For the text-containing cell, return its midpoint in (X, Y) coordinate format. 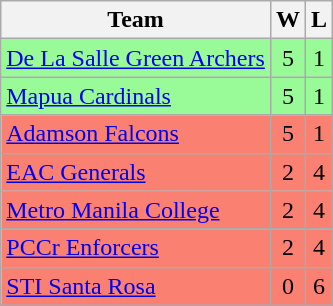
Metro Manila College (136, 210)
Mapua Cardinals (136, 96)
EAC Generals (136, 172)
PCCr Enforcers (136, 248)
STI Santa Rosa (136, 286)
W (288, 20)
Team (136, 20)
Adamson Falcons (136, 134)
De La Salle Green Archers (136, 58)
L (318, 20)
0 (288, 286)
6 (318, 286)
